Determine the (X, Y) coordinate at the center of the cell enclosing the given text.  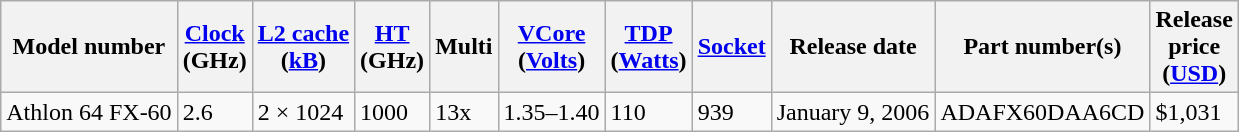
Model number (89, 47)
1000 (392, 112)
ADAFX60DAA6CD (1042, 112)
110 (648, 112)
Release date (853, 47)
TDP(Watts) (648, 47)
Multi (464, 47)
2.6 (214, 112)
2 × 1024 (303, 112)
939 (732, 112)
Clock(GHz) (214, 47)
VCore(Volts) (552, 47)
1.35–1.40 (552, 112)
$1,031 (1194, 112)
Part number(s) (1042, 47)
Athlon 64 FX-60 (89, 112)
HT(GHz) (392, 47)
Socket (732, 47)
L2 cache(kB) (303, 47)
January 9, 2006 (853, 112)
13x (464, 112)
Releaseprice(USD) (1194, 47)
